Scan for the cell matching the given text and deliver its (X, Y) coordinate at center. 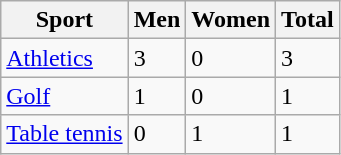
Athletics (64, 58)
Men (157, 20)
Women (231, 20)
Total (308, 20)
Sport (64, 20)
Table tennis (64, 134)
Golf (64, 96)
